Search for the cell housing the specified text and yield its (X, Y) center coordinate. 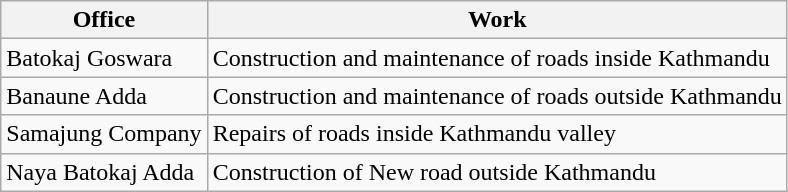
Naya Batokaj Adda (104, 172)
Construction and maintenance of roads outside Kathmandu (497, 96)
Banaune Adda (104, 96)
Batokaj Goswara (104, 58)
Construction and maintenance of roads inside Kathmandu (497, 58)
Repairs of roads inside Kathmandu valley (497, 134)
Office (104, 20)
Samajung Company (104, 134)
Construction of New road outside Kathmandu (497, 172)
Work (497, 20)
